Detect which cell encompasses the target text, then output its [X, Y] center coordinate. 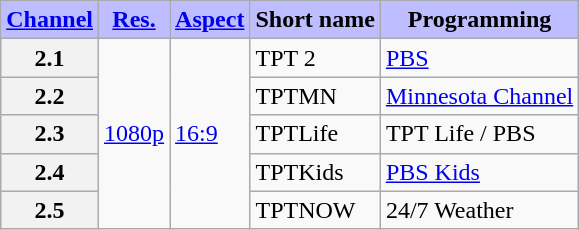
2.5 [50, 210]
1080p [134, 134]
Res. [134, 20]
Channel [50, 20]
PBS [479, 58]
Aspect [210, 20]
Minnesota Channel [479, 96]
TPTKids [315, 172]
2.2 [50, 96]
PBS Kids [479, 172]
TPTNOW [315, 210]
TPTLife [315, 134]
TPT 2 [315, 58]
16:9 [210, 134]
TPT Life / PBS [479, 134]
2.3 [50, 134]
2.1 [50, 58]
Short name [315, 20]
24/7 Weather [479, 210]
TPTMN [315, 96]
Programming [479, 20]
2.4 [50, 172]
